From the cell containing the given text, extract its center point as [x, y] coordinate. 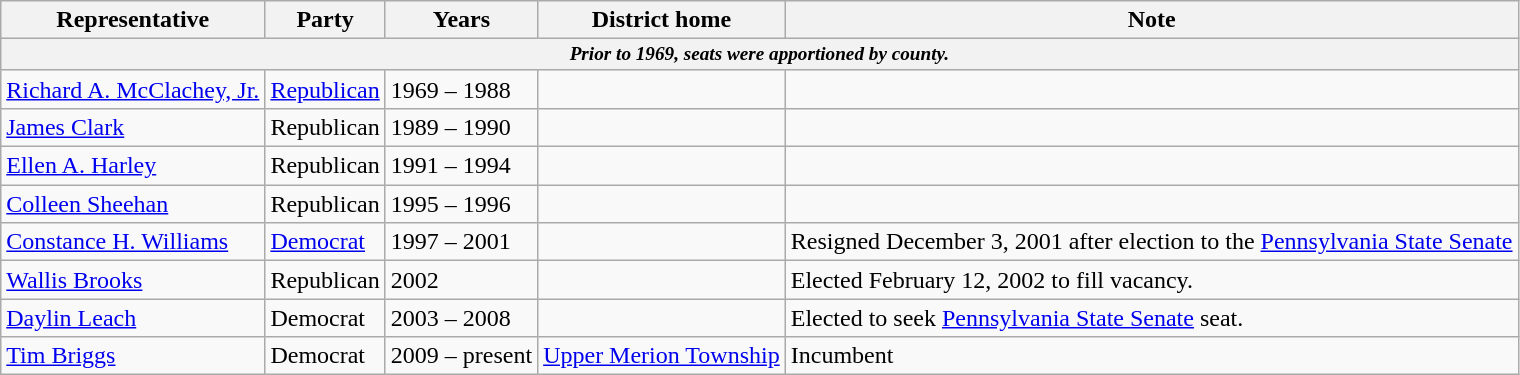
Years [461, 20]
Resigned December 3, 2001 after election to the Pennsylvania State Senate [1152, 242]
Representative [133, 20]
Incumbent [1152, 356]
James Clark [133, 128]
Constance H. Williams [133, 242]
Ellen A. Harley [133, 166]
District home [662, 20]
Richard A. McClachey, Jr. [133, 89]
1995 – 1996 [461, 204]
Colleen Sheehan [133, 204]
Wallis Brooks [133, 280]
Party [325, 20]
Upper Merion Township [662, 356]
2009 – present [461, 356]
2003 – 2008 [461, 318]
2002 [461, 280]
Tim Briggs [133, 356]
Note [1152, 20]
1997 – 2001 [461, 242]
Elected February 12, 2002 to fill vacancy. [1152, 280]
1991 – 1994 [461, 166]
1989 – 1990 [461, 128]
1969 – 1988 [461, 89]
Elected to seek Pennsylvania State Senate seat. [1152, 318]
Prior to 1969, seats were apportioned by county. [760, 55]
Daylin Leach [133, 318]
